Detect which cell encompasses the target text, then output its (x, y) center coordinate. 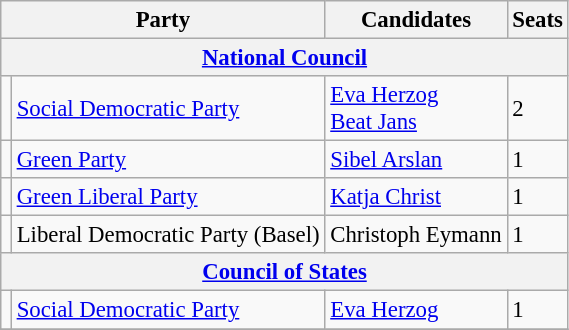
Council of States (284, 273)
National Council (284, 58)
Christoph Eymann (416, 235)
Seats (538, 20)
Green Party (168, 160)
Green Liberal Party (168, 197)
Candidates (416, 20)
2 (538, 108)
Katja Christ (416, 197)
Party (163, 20)
Liberal Democratic Party (Basel) (168, 235)
Sibel Arslan (416, 160)
Eva Herzog (416, 310)
Eva HerzogBeat Jans (416, 108)
